Scan for the cell matching the given text and deliver its [X, Y] coordinate at center. 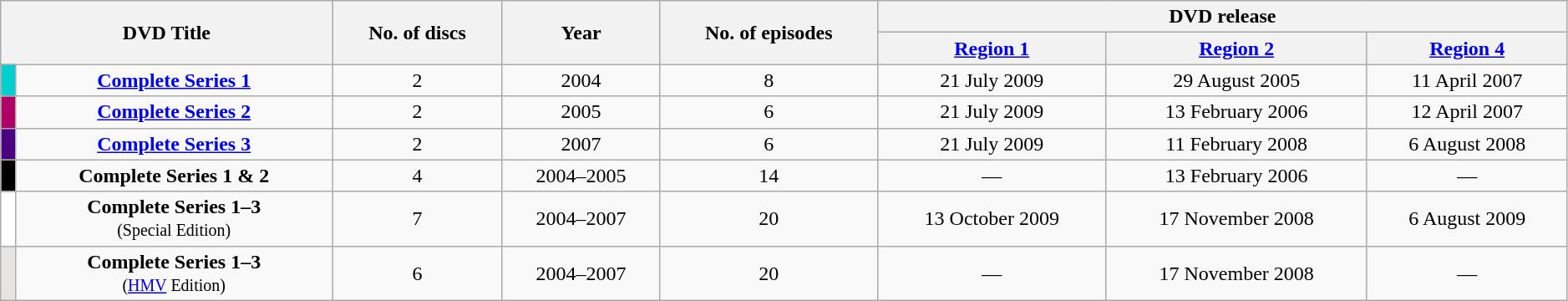
8 [769, 80]
Complete Series 1–3 (Special Edition) [174, 219]
13 October 2009 [992, 219]
2005 [581, 112]
7 [418, 219]
2004 [581, 80]
4 [418, 176]
Complete Series 2 [174, 112]
6 August 2009 [1467, 219]
No. of discs [418, 33]
2007 [581, 144]
12 April 2007 [1467, 112]
Year [581, 33]
11 February 2008 [1236, 144]
11 April 2007 [1467, 80]
Region 2 [1236, 48]
No. of episodes [769, 33]
2004–2005 [581, 176]
Complete Series 1–3 (HMV Edition) [174, 273]
Region 1 [992, 48]
DVD release [1222, 17]
29 August 2005 [1236, 80]
14 [769, 176]
Complete Series 1 & 2 [174, 176]
DVD Title [167, 33]
6 August 2008 [1467, 144]
Complete Series 3 [174, 144]
Complete Series 1 [174, 80]
Region 4 [1467, 48]
